Locate the cell with the specified text and output its (x, y) center coordinate. 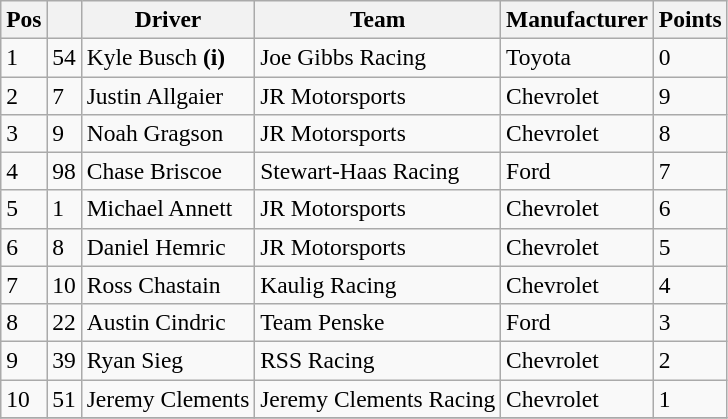
Kaulig Racing (378, 285)
Joe Gibbs Racing (378, 57)
Team (378, 19)
54 (64, 57)
98 (64, 171)
Michael Annett (168, 209)
Noah Gragson (168, 133)
Chase Briscoe (168, 171)
22 (64, 322)
Toyota (578, 57)
Kyle Busch (i) (168, 57)
Justin Allgaier (168, 95)
Manufacturer (578, 19)
RSS Racing (378, 360)
Jeremy Clements Racing (378, 398)
51 (64, 398)
Ross Chastain (168, 285)
Pos (24, 19)
Austin Cindric (168, 322)
Stewart-Haas Racing (378, 171)
Driver (168, 19)
39 (64, 360)
Jeremy Clements (168, 398)
Team Penske (378, 322)
Daniel Hemric (168, 247)
0 (690, 57)
Ryan Sieg (168, 360)
Points (690, 19)
